Provide the (X, Y) coordinate of the cell's center where the given text is located.  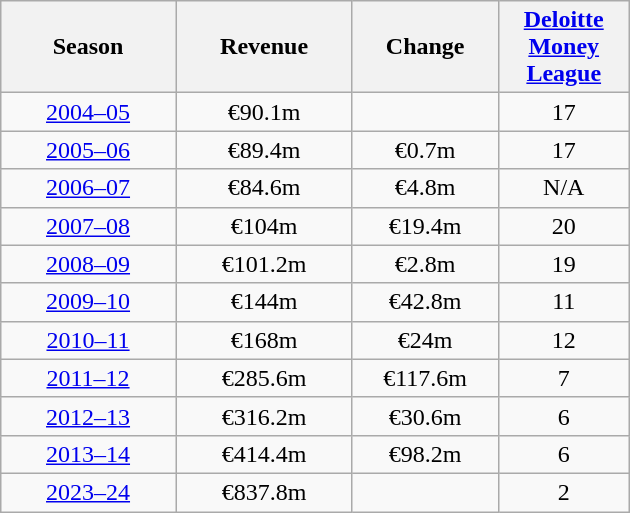
2004–05 (88, 112)
N/A (564, 188)
2009–10 (88, 302)
Revenue (264, 47)
2012–13 (88, 416)
2005–06 (88, 150)
€98.2m (425, 454)
2013–14 (88, 454)
2008–09 (88, 264)
€101.2m (264, 264)
11 (564, 302)
€4.8m (425, 188)
Season (88, 47)
€285.6m (264, 378)
Deloitte Money League (564, 47)
Change (425, 47)
€414.4m (264, 454)
€144m (264, 302)
2010–11 (88, 340)
€837.8m (264, 492)
20 (564, 226)
2 (564, 492)
19 (564, 264)
€19.4m (425, 226)
7 (564, 378)
€104m (264, 226)
2023–24 (88, 492)
€42.8m (425, 302)
12 (564, 340)
€24m (425, 340)
€2.8m (425, 264)
€30.6m (425, 416)
2006–07 (88, 188)
€0.7m (425, 150)
2011–12 (88, 378)
€90.1m (264, 112)
€117.6m (425, 378)
€84.6m (264, 188)
2007–08 (88, 226)
€89.4m (264, 150)
€316.2m (264, 416)
€168m (264, 340)
